Return the [X, Y] coordinate for the center point of the cell that contains the specified text.  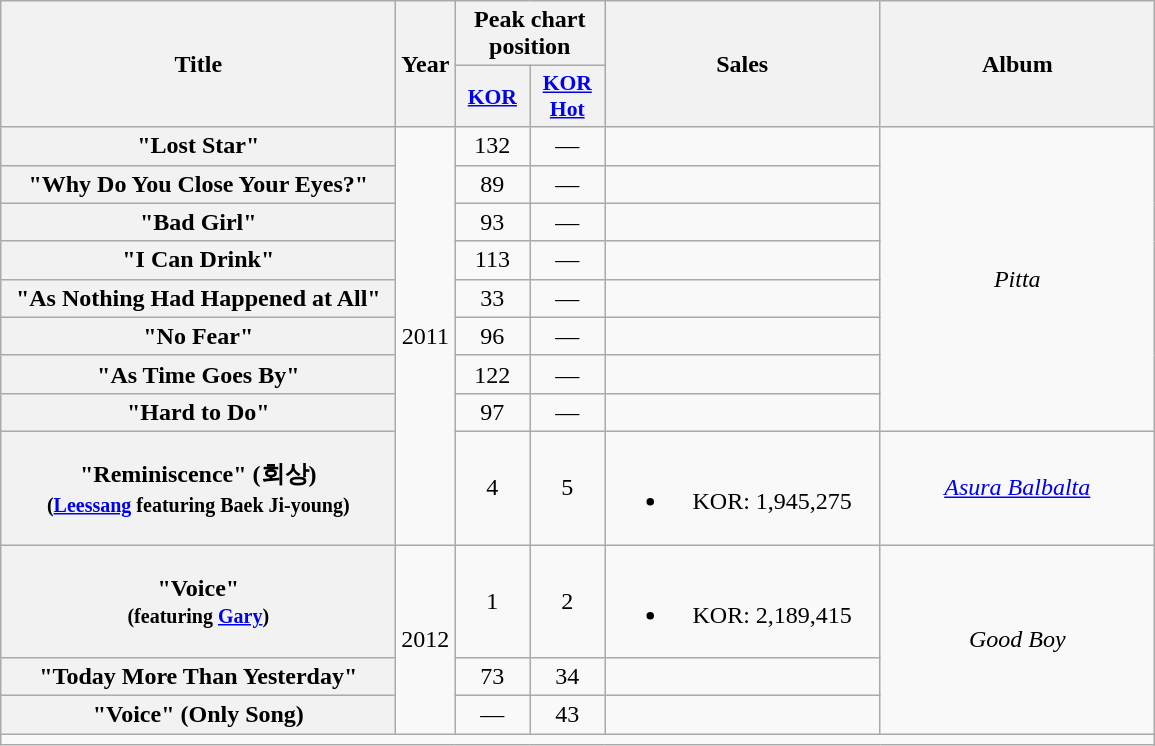
"As Time Goes By" [198, 374]
4 [492, 488]
"Why Do You Close Your Eyes?" [198, 184]
KOR: 1,945,275 [742, 488]
97 [492, 412]
KOR [492, 96]
Pitta [1018, 279]
Sales [742, 64]
"As Nothing Had Happened at All" [198, 298]
132 [492, 146]
"I Can Drink" [198, 260]
34 [568, 677]
5 [568, 488]
"Bad Girl" [198, 222]
Good Boy [1018, 638]
"Lost Star" [198, 146]
2 [568, 600]
2012 [426, 638]
Peak chart position [530, 34]
Year [426, 64]
33 [492, 298]
89 [492, 184]
"Voice"(featuring Gary) [198, 600]
KOR: 2,189,415 [742, 600]
122 [492, 374]
93 [492, 222]
113 [492, 260]
Title [198, 64]
"Hard to Do" [198, 412]
"Voice" (Only Song) [198, 715]
73 [492, 677]
2011 [426, 336]
43 [568, 715]
96 [492, 336]
"No Fear" [198, 336]
1 [492, 600]
"Today More Than Yesterday" [198, 677]
"Reminiscence" (회상)(Leessang featuring Baek Ji-young) [198, 488]
Album [1018, 64]
KORHot [568, 96]
Asura Balbalta [1018, 488]
